Identify which cell holds the provided text, then report its (X, Y) central coordinate. 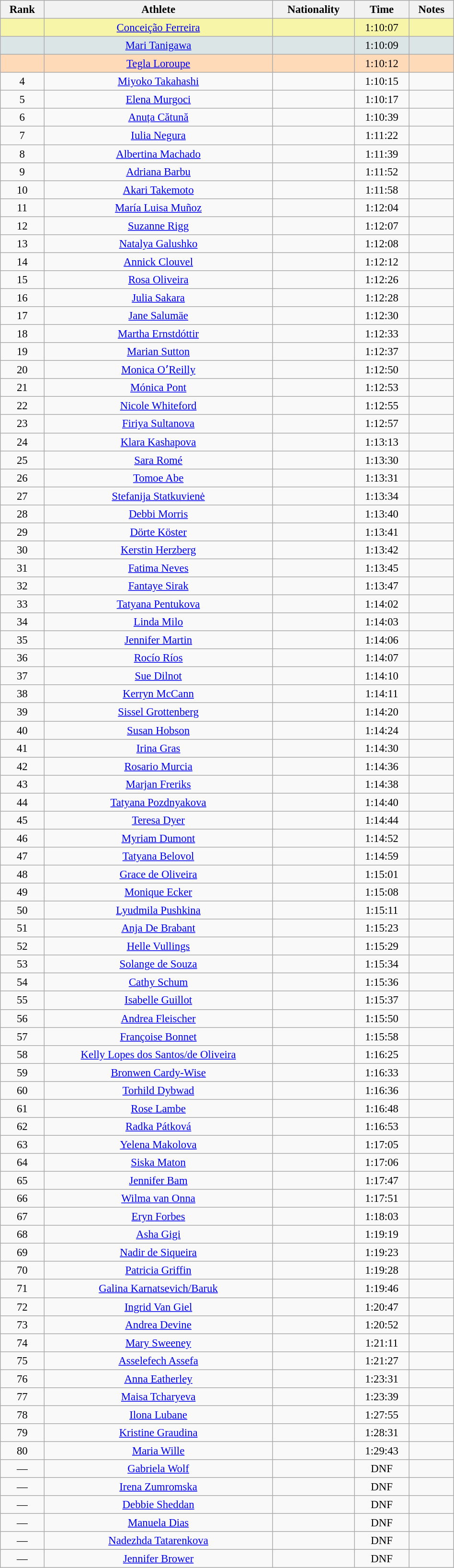
Teresa Dyer (159, 820)
1:16:53 (382, 1127)
Yelena Makolova (159, 1144)
1:16:25 (382, 1054)
1:12:37 (382, 352)
1:13:40 (382, 514)
1:15:50 (382, 1018)
4 (22, 81)
Wilma van Onna (159, 1199)
Rocío Ríos (159, 658)
Rosario Murcia (159, 766)
74 (22, 1343)
62 (22, 1127)
5 (22, 100)
Conceição Ferreira (159, 28)
1:12:53 (382, 388)
Sissel Grottenberg (159, 712)
1:12:57 (382, 424)
1:12:12 (382, 262)
1:14:07 (382, 658)
47 (22, 856)
20 (22, 370)
Tatyana Belovol (159, 856)
1:12:28 (382, 298)
Nadezhda Tatarenkova (159, 1541)
12 (22, 226)
1:13:45 (382, 568)
1:29:43 (382, 1451)
Rank (22, 10)
Lyudmila Pushkina (159, 911)
76 (22, 1379)
1:11:52 (382, 172)
44 (22, 802)
1:15:08 (382, 892)
Jennifer Martin (159, 640)
Myriam Dumont (159, 838)
1:14:10 (382, 676)
77 (22, 1397)
67 (22, 1217)
18 (22, 334)
Anna Eatherley (159, 1379)
59 (22, 1072)
Dörte Köster (159, 532)
80 (22, 1451)
Akari Takemoto (159, 190)
Tatyana Pozdnyakova (159, 802)
41 (22, 748)
1:14:40 (382, 802)
Kerryn McCann (159, 694)
1:14:36 (382, 766)
Marjan Freriks (159, 784)
68 (22, 1234)
1:14:06 (382, 640)
37 (22, 676)
1:17:47 (382, 1181)
1:17:06 (382, 1163)
1:15:23 (382, 928)
Asha Gigi (159, 1234)
Fantaye Sirak (159, 586)
Annick Clouvel (159, 262)
64 (22, 1163)
45 (22, 820)
1:13:30 (382, 460)
1:14:59 (382, 856)
22 (22, 406)
Klara Kashapova (159, 442)
55 (22, 1001)
1:17:05 (382, 1144)
Anja De Brabant (159, 928)
30 (22, 550)
66 (22, 1199)
13 (22, 244)
1:12:50 (382, 370)
6 (22, 117)
1:14:03 (382, 622)
Jennifer Bam (159, 1181)
1:19:23 (382, 1253)
Monique Ecker (159, 892)
1:12:33 (382, 334)
73 (22, 1325)
54 (22, 982)
1:10:09 (382, 46)
Maria Wille (159, 1451)
1:28:31 (382, 1433)
1:15:58 (382, 1037)
Isabelle Guillot (159, 1001)
28 (22, 514)
Tomoe Abe (159, 478)
1:23:39 (382, 1397)
Time (382, 10)
1:14:52 (382, 838)
Grace de Oliveira (159, 874)
Jennifer Brower (159, 1559)
Kelly Lopes dos Santos/de Oliveira (159, 1054)
Miyoko Takahashi (159, 81)
7 (22, 136)
11 (22, 208)
1:10:07 (382, 28)
27 (22, 496)
Stefanija Statkuvienė (159, 496)
1:27:55 (382, 1415)
1:11:39 (382, 154)
71 (22, 1289)
1:15:29 (382, 946)
Julia Sakara (159, 298)
1:16:33 (382, 1072)
Susan Hobson (159, 730)
25 (22, 460)
34 (22, 622)
75 (22, 1360)
Irina Gras (159, 748)
Rose Lambe (159, 1108)
19 (22, 352)
Tegla Loroupe (159, 64)
Mari Tanigawa (159, 46)
15 (22, 280)
46 (22, 838)
57 (22, 1037)
52 (22, 946)
14 (22, 262)
Rosa Oliveira (159, 280)
Debbie Sheddan (159, 1505)
1:14:38 (382, 784)
1:12:07 (382, 226)
Natalya Galushko (159, 244)
1:14:02 (382, 604)
1:13:41 (382, 532)
Bronwen Cardy-Wise (159, 1072)
Marian Sutton (159, 352)
1:15:37 (382, 1001)
Maisa Tcharyeva (159, 1397)
1:10:12 (382, 64)
53 (22, 964)
42 (22, 766)
1:23:31 (382, 1379)
23 (22, 424)
1:13:42 (382, 550)
Galina Karnatsevich/Baruk (159, 1289)
Cathy Schum (159, 982)
70 (22, 1270)
1:14:11 (382, 694)
1:13:13 (382, 442)
1:14:44 (382, 820)
1:21:11 (382, 1343)
39 (22, 712)
Radka Pátková (159, 1127)
1:14:24 (382, 730)
Sara Romé (159, 460)
1:12:30 (382, 316)
38 (22, 694)
36 (22, 658)
1:20:52 (382, 1325)
1:14:30 (382, 748)
24 (22, 442)
50 (22, 911)
Suzanne Rigg (159, 226)
1:13:34 (382, 496)
69 (22, 1253)
Manuela Dias (159, 1523)
Monica OʼReilly (159, 370)
Asselefech Assefa (159, 1360)
Kerstin Herzberg (159, 550)
1:13:31 (382, 478)
Jane Salumäe (159, 316)
Ilona Lubane (159, 1415)
60 (22, 1091)
1:17:51 (382, 1199)
Martha Ernstdóttir (159, 334)
1:11:58 (382, 190)
Elena Murgoci (159, 100)
Ingrid Van Giel (159, 1307)
Debbi Morris (159, 514)
56 (22, 1018)
Nationality (313, 10)
63 (22, 1144)
49 (22, 892)
16 (22, 298)
Françoise Bonnet (159, 1037)
Linda Milo (159, 622)
1:11:22 (382, 136)
1:16:36 (382, 1091)
1:16:48 (382, 1108)
María Luisa Muñoz (159, 208)
10 (22, 190)
Torhild Dybwad (159, 1091)
Andrea Devine (159, 1325)
29 (22, 532)
1:12:08 (382, 244)
65 (22, 1181)
17 (22, 316)
1:18:03 (382, 1217)
61 (22, 1108)
Gabriela Wolf (159, 1469)
Albertina Machado (159, 154)
35 (22, 640)
Sue Dilnot (159, 676)
33 (22, 604)
72 (22, 1307)
Firiya Sultanova (159, 424)
Siska Maton (159, 1163)
Nicole Whiteford (159, 406)
Kristine Graudina (159, 1433)
43 (22, 784)
1:20:47 (382, 1307)
1:19:28 (382, 1270)
8 (22, 154)
21 (22, 388)
Notes (431, 10)
79 (22, 1433)
Adriana Barbu (159, 172)
Andrea Fleischer (159, 1018)
Solange de Souza (159, 964)
26 (22, 478)
Fatima Neves (159, 568)
1:19:19 (382, 1234)
Mary Sweeney (159, 1343)
Eryn Forbes (159, 1217)
1:12:04 (382, 208)
Nadir de Siqueira (159, 1253)
1:15:34 (382, 964)
51 (22, 928)
1:13:47 (382, 586)
1:21:27 (382, 1360)
1:10:15 (382, 81)
1:14:20 (382, 712)
Tatyana Pentukova (159, 604)
Mónica Pont (159, 388)
Iulia Negura (159, 136)
1:19:46 (382, 1289)
1:12:55 (382, 406)
58 (22, 1054)
1:15:11 (382, 911)
1:10:17 (382, 100)
1:10:39 (382, 117)
1:12:26 (382, 280)
32 (22, 586)
48 (22, 874)
31 (22, 568)
40 (22, 730)
1:15:36 (382, 982)
Irena Zumromska (159, 1487)
78 (22, 1415)
Anuța Cătună (159, 117)
1:15:01 (382, 874)
Helle Vullings (159, 946)
9 (22, 172)
Athlete (159, 10)
Patricia Griffin (159, 1270)
